Identify which cell holds the provided text, then report its [x, y] central coordinate. 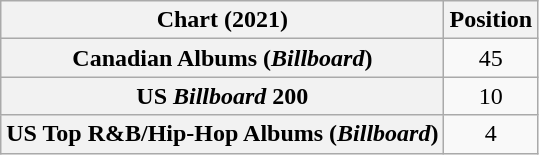
Position [491, 20]
US Top R&B/Hip-Hop Albums (Billboard) [222, 134]
10 [491, 96]
US Billboard 200 [222, 96]
45 [491, 58]
Chart (2021) [222, 20]
4 [491, 134]
Canadian Albums (Billboard) [222, 58]
